Extract the [X, Y] coordinate from the center of the cell holding the provided text.  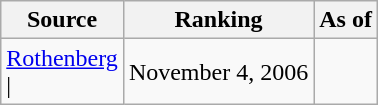
As of [346, 20]
Rothenberg| [62, 72]
Ranking [218, 20]
November 4, 2006 [218, 72]
Source [62, 20]
